Return [x, y] of the center of cell containing provided text 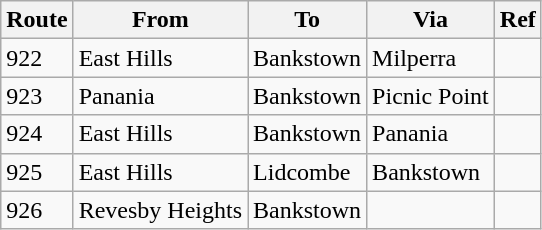
Revesby Heights [160, 210]
925 [37, 172]
923 [37, 96]
Picnic Point [431, 96]
Lidcombe [308, 172]
Route [37, 20]
To [308, 20]
Via [431, 20]
From [160, 20]
Milperra [431, 58]
924 [37, 134]
926 [37, 210]
Ref [518, 20]
922 [37, 58]
